Extract the [X, Y] coordinate from the center of the cell holding the provided text.  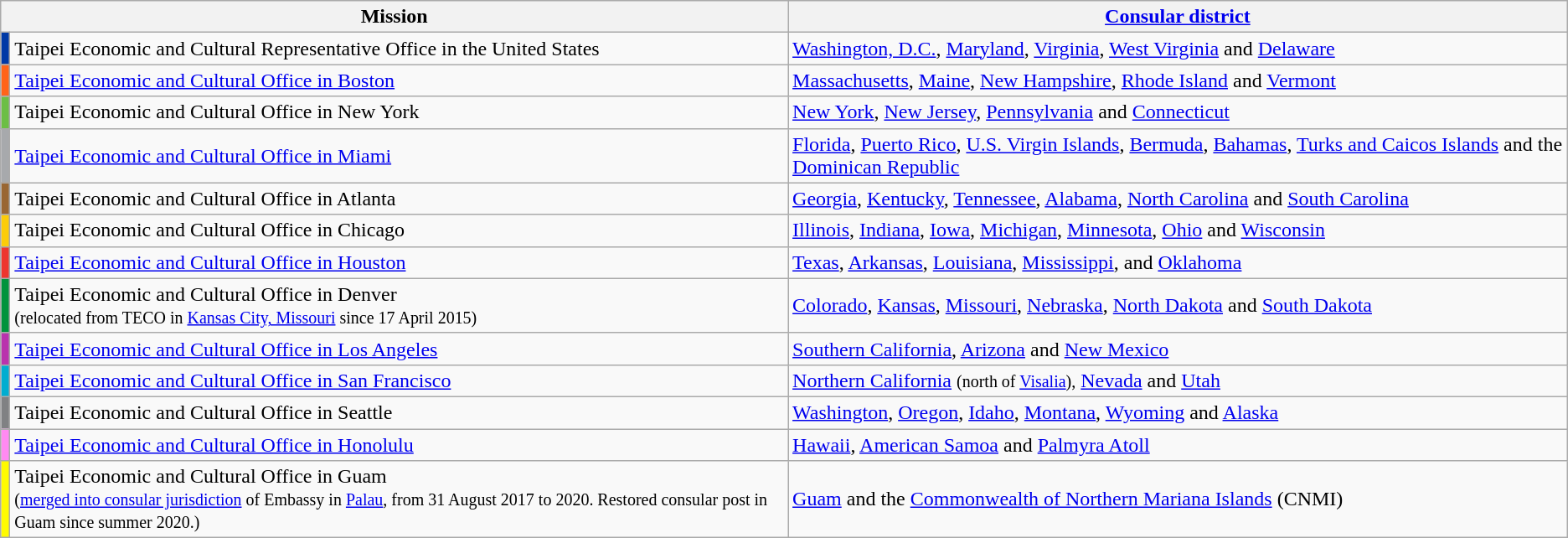
Hawaii, American Samoa and Palmyra Atoll [1178, 445]
Guam and the Commonwealth of Northern Mariana Islands (CNMI) [1178, 499]
Florida, Puerto Rico, U.S. Virgin Islands, Bermuda, Bahamas, Turks and Caicos Islands and the Dominican Republic [1178, 156]
Southern California, Arizona and New Mexico [1178, 349]
Colorado, Kansas, Missouri, Nebraska, North Dakota and South Dakota [1178, 305]
Mission [395, 17]
Taipei Economic and Cultural Office in Chicago [399, 230]
Texas, Arkansas, Louisiana, Mississippi, and Oklahoma [1178, 262]
Taipei Economic and Cultural Office in New York [399, 112]
Taipei Economic and Cultural Office in Boston [399, 80]
Taipei Economic and Cultural Office in Honolulu [399, 445]
Taipei Economic and Cultural Representative Office in the United States [399, 49]
Taipei Economic and Cultural Office in Miami [399, 156]
Illinois, Indiana, Iowa, Michigan, Minnesota, Ohio and Wisconsin [1178, 230]
Washington, Oregon, Idaho, Montana, Wyoming and Alaska [1178, 412]
New York, New Jersey, Pennsylvania and Connecticut [1178, 112]
Northern California (north of Visalia), Nevada and Utah [1178, 380]
Consular district [1178, 17]
Taipei Economic and Cultural Office in Denver(relocated from TECO in Kansas City, Missouri since 17 April 2015) [399, 305]
Taipei Economic and Cultural Office in Houston [399, 262]
Taipei Economic and Cultural Office in Los Angeles [399, 349]
Massachusetts, Maine, New Hampshire, Rhode Island and Vermont [1178, 80]
Georgia, Kentucky, Tennessee, Alabama, North Carolina and South Carolina [1178, 199]
Taipei Economic and Cultural Office in Seattle [399, 412]
Washington, D.C., Maryland, Virginia, West Virginia and Delaware [1178, 49]
Taipei Economic and Cultural Office in San Francisco [399, 380]
Taipei Economic and Cultural Office in Atlanta [399, 199]
